Determine the (X, Y) coordinate at the center of the cell enclosing the given text.  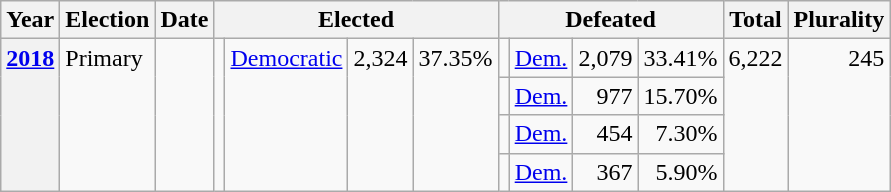
Date (184, 20)
2018 (30, 115)
367 (606, 172)
Year (30, 20)
2,079 (606, 58)
15.70% (680, 96)
Defeated (610, 20)
6,222 (756, 115)
37.35% (456, 115)
454 (606, 134)
977 (606, 96)
245 (839, 115)
Elected (356, 20)
2,324 (380, 115)
7.30% (680, 134)
Plurality (839, 20)
Primary (108, 115)
5.90% (680, 172)
Democratic (286, 115)
Election (108, 20)
Total (756, 20)
33.41% (680, 58)
